Return the (x, y) coordinate for the center point of the cell that contains the specified text.  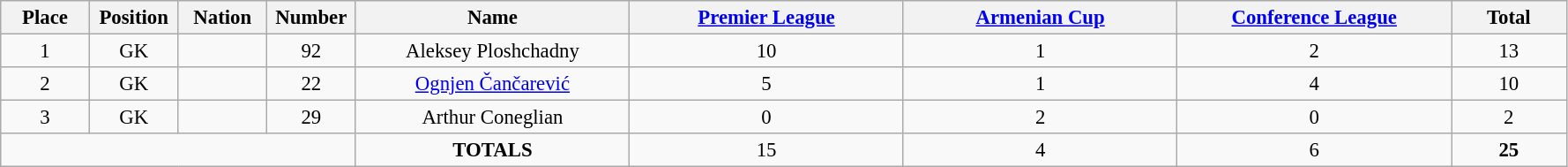
Position (134, 18)
Conference League (1314, 18)
Aleksey Ploshchadny (492, 51)
Nation (222, 18)
Premier League (767, 18)
22 (312, 84)
5 (767, 84)
15 (767, 150)
3 (46, 118)
Number (312, 18)
Name (492, 18)
6 (1314, 150)
13 (1510, 51)
Total (1510, 18)
TOTALS (492, 150)
Place (46, 18)
Ognjen Čančarević (492, 84)
Armenian Cup (1041, 18)
25 (1510, 150)
92 (312, 51)
29 (312, 118)
Arthur Coneglian (492, 118)
